Search for the cell housing the specified text and yield its [X, Y] center coordinate. 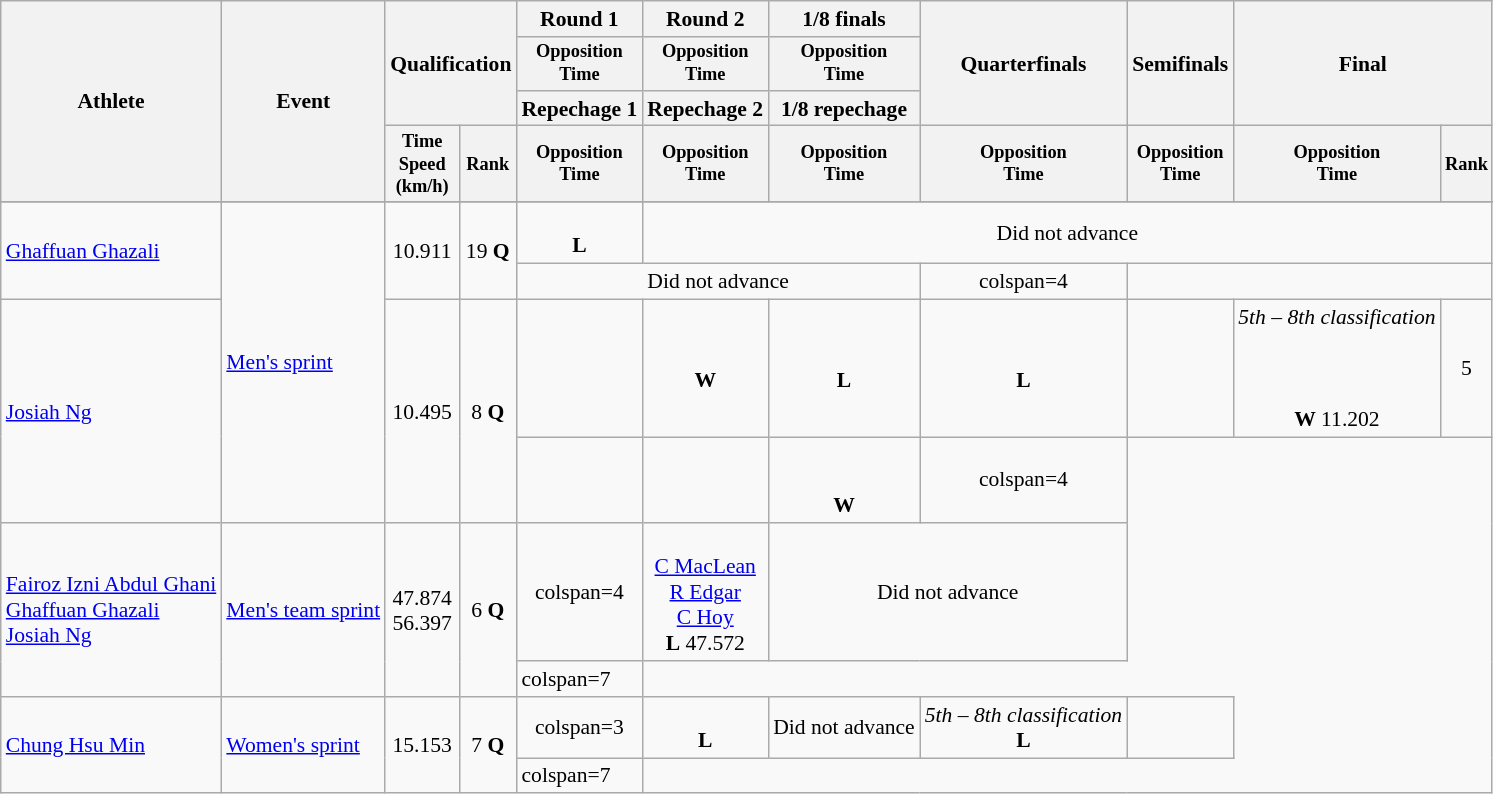
1/8 finals [844, 19]
Semifinals [1180, 64]
5 [1467, 368]
5th – 8th classificationW 11.202 [1336, 368]
TimeSpeed(km/h) [422, 164]
Women's sprint [303, 746]
Round 2 [705, 19]
6 Q [488, 610]
Men's team sprint [303, 610]
5th – 8th classificationL [1024, 728]
Quarterfinals [1024, 64]
Event [303, 102]
Chung Hsu Min [112, 746]
10.911 [422, 252]
Repechage 2 [705, 109]
15.153 [422, 746]
Men's sprint [303, 364]
47.87456.397 [422, 610]
7 Q [488, 746]
1/8 repechage [844, 109]
Qualification [450, 64]
Repechage 1 [579, 109]
Final [1362, 64]
Fairoz Izni Abdul GhaniGhaffuan GhazaliJosiah Ng [112, 610]
Round 1 [579, 19]
colspan=3 [579, 728]
Athlete [112, 102]
Ghaffuan Ghazali [112, 252]
19 Q [488, 252]
8 Q [488, 411]
10.495 [422, 411]
C MacLeanR EdgarC HoyL 47.572 [705, 593]
Josiah Ng [112, 411]
